Return the [X, Y] coordinate for the center point of the cell that contains the specified text.  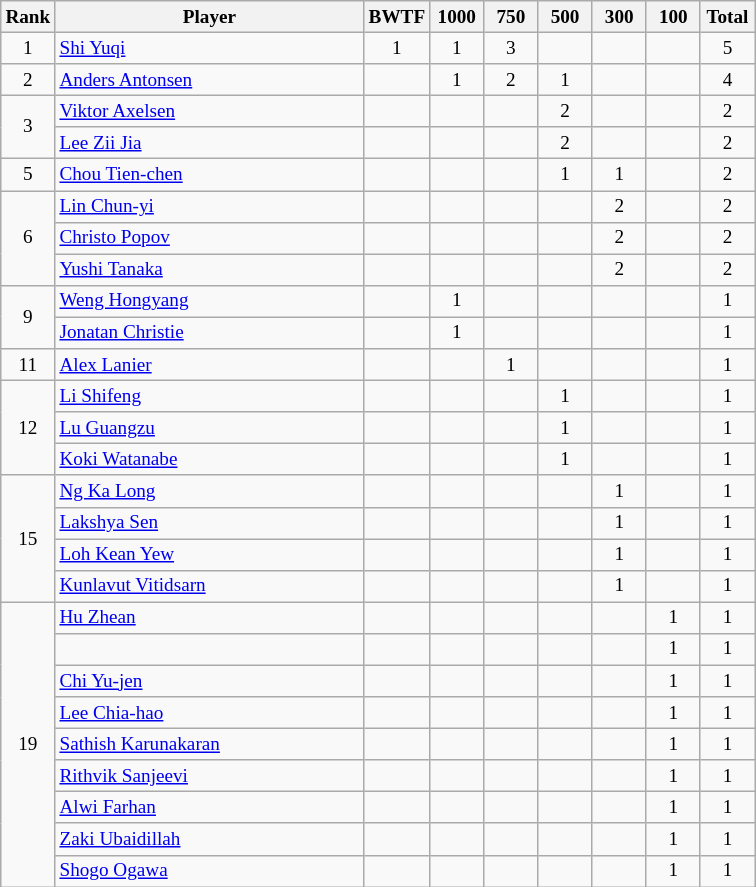
6 [28, 238]
Alwi Farhan [210, 808]
750 [511, 17]
Alex Lanier [210, 365]
Zaki Ubaidillah [210, 839]
1000 [457, 17]
Christo Popov [210, 238]
Kunlavut Vitidsarn [210, 586]
Lee Zii Jia [210, 143]
Lee Chia-hao [210, 713]
Rank [28, 17]
9 [28, 316]
11 [28, 365]
300 [619, 17]
4 [727, 80]
Ng Ka Long [210, 491]
Jonatan Christie [210, 333]
Total [727, 17]
Weng Hongyang [210, 301]
Li Shifeng [210, 396]
Lin Chun-yi [210, 206]
BWTF [397, 17]
Yushi Tanaka [210, 270]
Rithvik Sanjeevi [210, 776]
Koki Watanabe [210, 460]
Lu Guangzu [210, 428]
Shi Yuqi [210, 48]
100 [673, 17]
Loh Kean Yew [210, 554]
15 [28, 538]
Lakshya Sen [210, 523]
Viktor Axelsen [210, 111]
Player [210, 17]
Hu Zhean [210, 618]
Chi Yu-jen [210, 681]
Sathish Karunakaran [210, 744]
500 [565, 17]
19 [28, 744]
Anders Antonsen [210, 80]
Chou Tien-chen [210, 175]
Shogo Ogawa [210, 871]
12 [28, 428]
